Provide the (X, Y) coordinate of the cell's center where the given text is located.  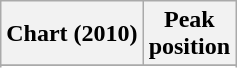
Chart (2010) (72, 34)
Peakposition (189, 34)
